Output the [X, Y] coordinate of the center of the cell containing the given text.  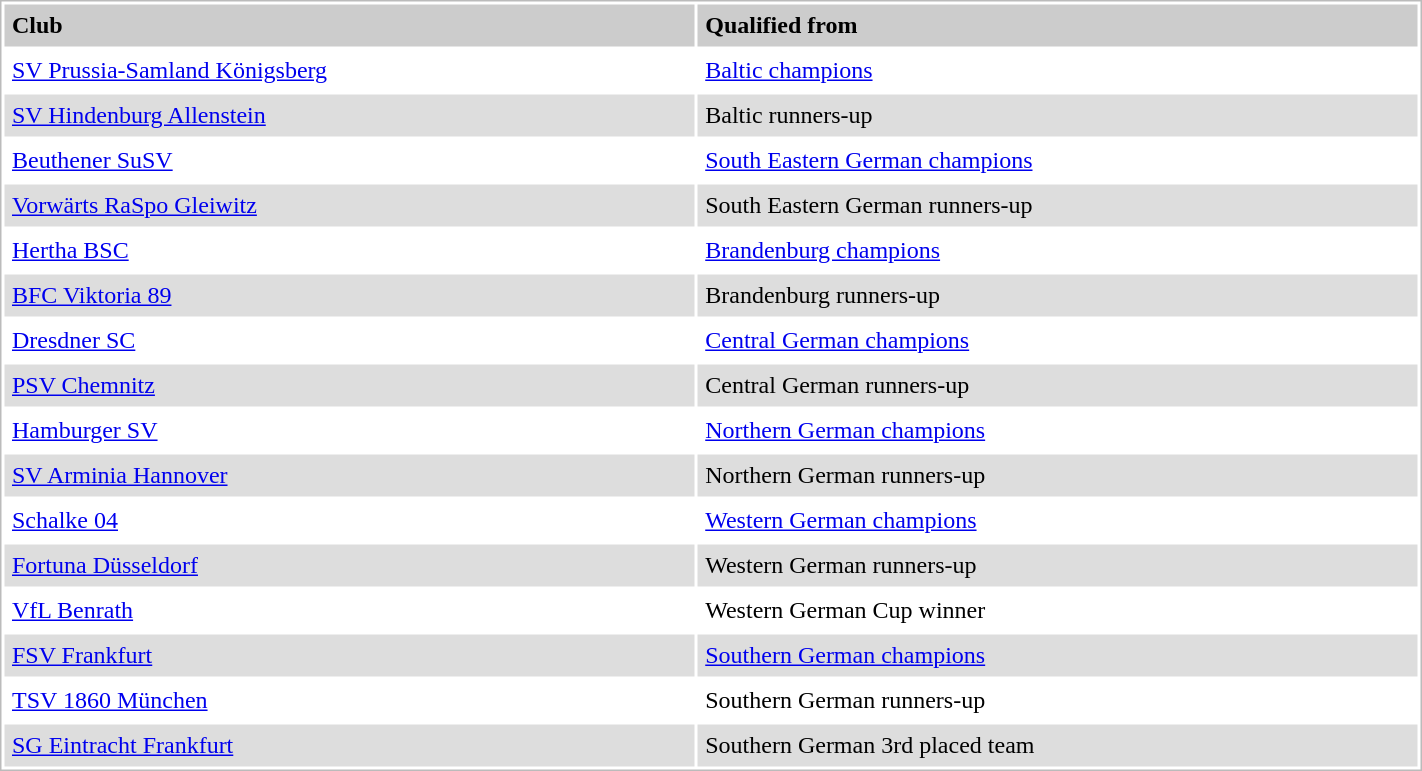
Baltic runners-up [1058, 115]
Western German champions [1058, 521]
Brandenburg runners-up [1058, 295]
SV Prussia-Samland Königsberg [349, 71]
Southern German champions [1058, 655]
Central German champions [1058, 341]
Dresdner SC [349, 341]
FSV Frankfurt [349, 655]
Central German runners-up [1058, 385]
Beuthener SuSV [349, 161]
PSV Chemnitz [349, 385]
Schalke 04 [349, 521]
Vorwärts RaSpo Gleiwitz [349, 205]
Brandenburg champions [1058, 251]
SV Hindenburg Allenstein [349, 115]
Baltic champions [1058, 71]
Hertha BSC [349, 251]
SG Eintracht Frankfurt [349, 745]
South Eastern German champions [1058, 161]
Hamburger SV [349, 431]
Southern German runners-up [1058, 701]
Fortuna Düsseldorf [349, 565]
TSV 1860 München [349, 701]
Western German runners-up [1058, 565]
BFC Viktoria 89 [349, 295]
SV Arminia Hannover [349, 475]
Northern German champions [1058, 431]
Northern German runners-up [1058, 475]
Club [349, 25]
Western German Cup winner [1058, 611]
Southern German 3rd placed team [1058, 745]
VfL Benrath [349, 611]
Qualified from [1058, 25]
South Eastern German runners-up [1058, 205]
